Return (x, y) of the center of cell containing provided text 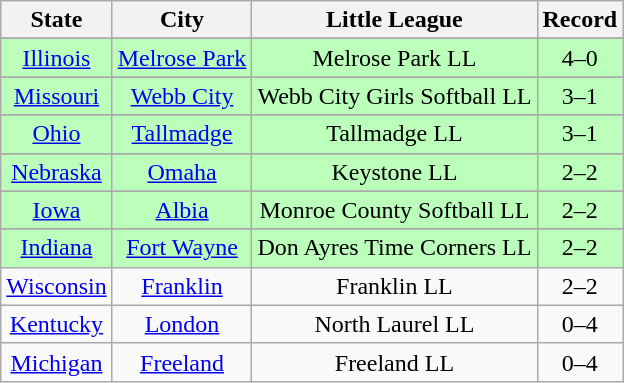
Little League (394, 20)
Webb City Girls Softball LL (394, 96)
Nebraska (56, 172)
State (56, 20)
Michigan (56, 362)
London (182, 324)
Don Ayres Time Corners LL (394, 248)
Freeland LL (394, 362)
Tallmadge LL (394, 134)
Franklin LL (394, 286)
Webb City (182, 96)
Franklin (182, 286)
Omaha (182, 172)
Melrose Park (182, 58)
North Laurel LL (394, 324)
City (182, 20)
Indiana (56, 248)
Iowa (56, 210)
Albia (182, 210)
Kentucky (56, 324)
4–0 (580, 58)
Record (580, 20)
Illinois (56, 58)
Missouri (56, 96)
Keystone LL (394, 172)
Fort Wayne (182, 248)
Tallmadge (182, 134)
Ohio (56, 134)
Wisconsin (56, 286)
Melrose Park LL (394, 58)
Freeland (182, 362)
Monroe County Softball LL (394, 210)
